Identify which cell holds the provided text, then report its (x, y) central coordinate. 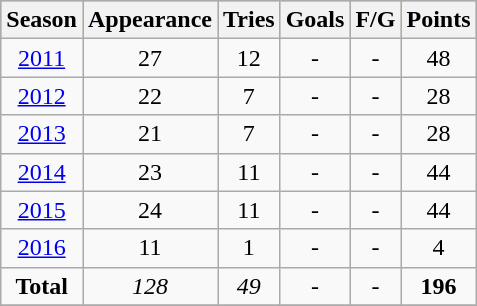
21 (150, 134)
Points (438, 20)
4 (438, 248)
2015 (42, 210)
128 (150, 286)
2014 (42, 172)
2016 (42, 248)
48 (438, 58)
12 (250, 58)
F/G (376, 20)
Tries (250, 20)
23 (150, 172)
196 (438, 286)
27 (150, 58)
22 (150, 96)
49 (250, 286)
24 (150, 210)
1 (250, 248)
Season (42, 20)
Total (42, 286)
Goals (315, 20)
Appearance (150, 20)
2012 (42, 96)
2011 (42, 58)
2013 (42, 134)
